Locate the cell with the specified text and output its [x, y] center coordinate. 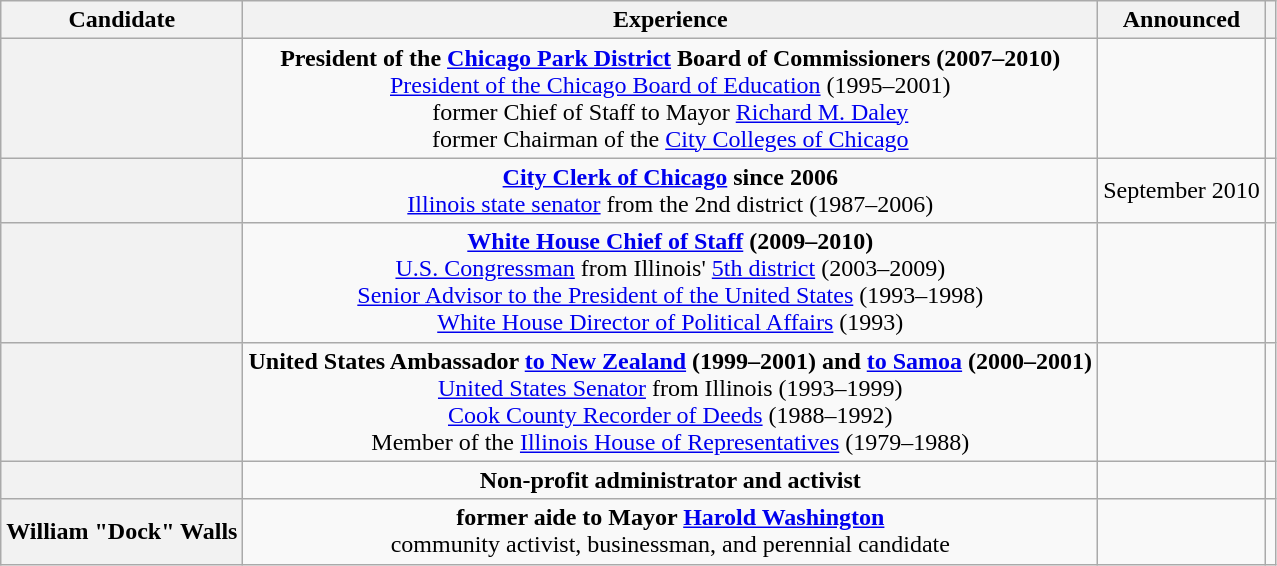
Non-profit administrator and activist [670, 480]
William "Dock" Walls [122, 532]
City Clerk of Chicago since 2006Illinois state senator from the 2nd district (1987–2006) [670, 190]
Announced [1182, 20]
Experience [670, 20]
former aide to Mayor Harold Washingtoncommunity activist, businessman, and perennial candidate [670, 532]
Candidate [122, 20]
September 2010 [1182, 190]
